Search for the cell housing the specified text and yield its (X, Y) center coordinate. 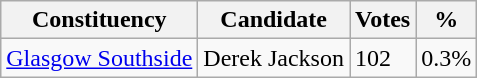
Glasgow Southside (100, 58)
% (446, 20)
102 (383, 58)
0.3% (446, 58)
Votes (383, 20)
Constituency (100, 20)
Candidate (274, 20)
Derek Jackson (274, 58)
